Return (X, Y) of the center of cell containing provided text 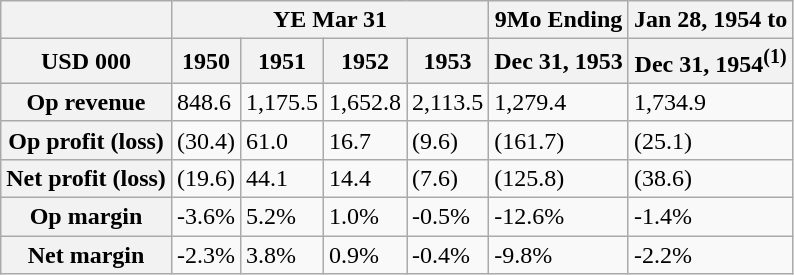
16.7 (364, 140)
1,175.5 (282, 102)
-3.6% (206, 217)
Dec 31, 1953 (559, 62)
Dec 31, 1954(1) (710, 62)
1,734.9 (710, 102)
Op margin (86, 217)
-0.4% (448, 255)
Jan 28, 1954 to (710, 20)
1,652.8 (364, 102)
Net margin (86, 255)
1952 (364, 62)
-1.4% (710, 217)
Op profit (loss) (86, 140)
-9.8% (559, 255)
-12.6% (559, 217)
YE Mar 31 (330, 20)
-2.3% (206, 255)
1950 (206, 62)
61.0 (282, 140)
(9.6) (448, 140)
5.2% (282, 217)
9Mo Ending (559, 20)
1951 (282, 62)
1.0% (364, 217)
(19.6) (206, 178)
(30.4) (206, 140)
1,279.4 (559, 102)
-0.5% (448, 217)
(125.8) (559, 178)
14.4 (364, 178)
2,113.5 (448, 102)
-2.2% (710, 255)
44.1 (282, 178)
(161.7) (559, 140)
(25.1) (710, 140)
0.9% (364, 255)
1953 (448, 62)
(38.6) (710, 178)
(7.6) (448, 178)
3.8% (282, 255)
848.6 (206, 102)
Net profit (loss) (86, 178)
USD 000 (86, 62)
Op revenue (86, 102)
